Return the [X, Y] coordinate for the center point of the cell that contains the specified text.  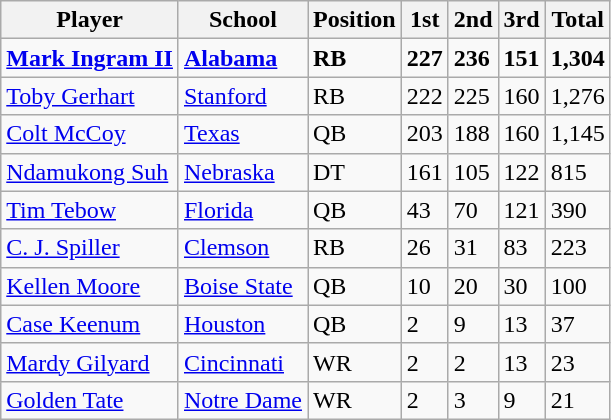
Case Keenum [90, 324]
Clemson [242, 248]
Position [355, 20]
26 [424, 248]
37 [578, 324]
1st [424, 20]
Boise State [242, 286]
121 [522, 210]
390 [578, 210]
815 [578, 172]
Stanford [242, 96]
Notre Dame [242, 400]
Player [90, 20]
151 [522, 58]
223 [578, 248]
20 [473, 286]
225 [473, 96]
School [242, 20]
Texas [242, 134]
Colt McCoy [90, 134]
3rd [522, 20]
31 [473, 248]
Florida [242, 210]
DT [355, 172]
1,145 [578, 134]
188 [473, 134]
30 [522, 286]
203 [424, 134]
100 [578, 286]
83 [522, 248]
3 [473, 400]
Kellen Moore [90, 286]
21 [578, 400]
222 [424, 96]
1,304 [578, 58]
43 [424, 210]
Alabama [242, 58]
Cincinnati [242, 362]
Ndamukong Suh [90, 172]
Mardy Gilyard [90, 362]
161 [424, 172]
105 [473, 172]
122 [522, 172]
Tim Tebow [90, 210]
Total [578, 20]
Golden Tate [90, 400]
227 [424, 58]
2nd [473, 20]
10 [424, 286]
70 [473, 210]
Houston [242, 324]
Nebraska [242, 172]
236 [473, 58]
1,276 [578, 96]
Toby Gerhart [90, 96]
23 [578, 362]
Mark Ingram II [90, 58]
C. J. Spiller [90, 248]
